Determine the (X, Y) coordinate at the center of the cell enclosing the given text.  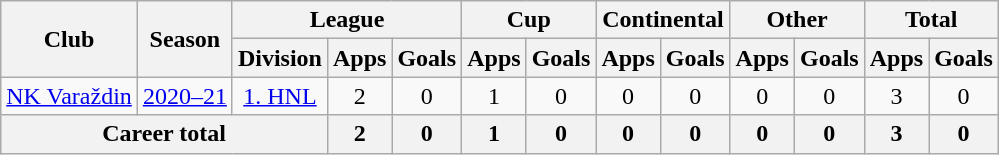
2020–21 (184, 96)
Career total (164, 134)
Continental (663, 20)
Cup (529, 20)
League (346, 20)
Club (70, 39)
Division (280, 58)
1. HNL (280, 96)
Season (184, 39)
NK Varaždin (70, 96)
Total (931, 20)
Other (797, 20)
